Search for the cell housing the specified text and yield its (x, y) center coordinate. 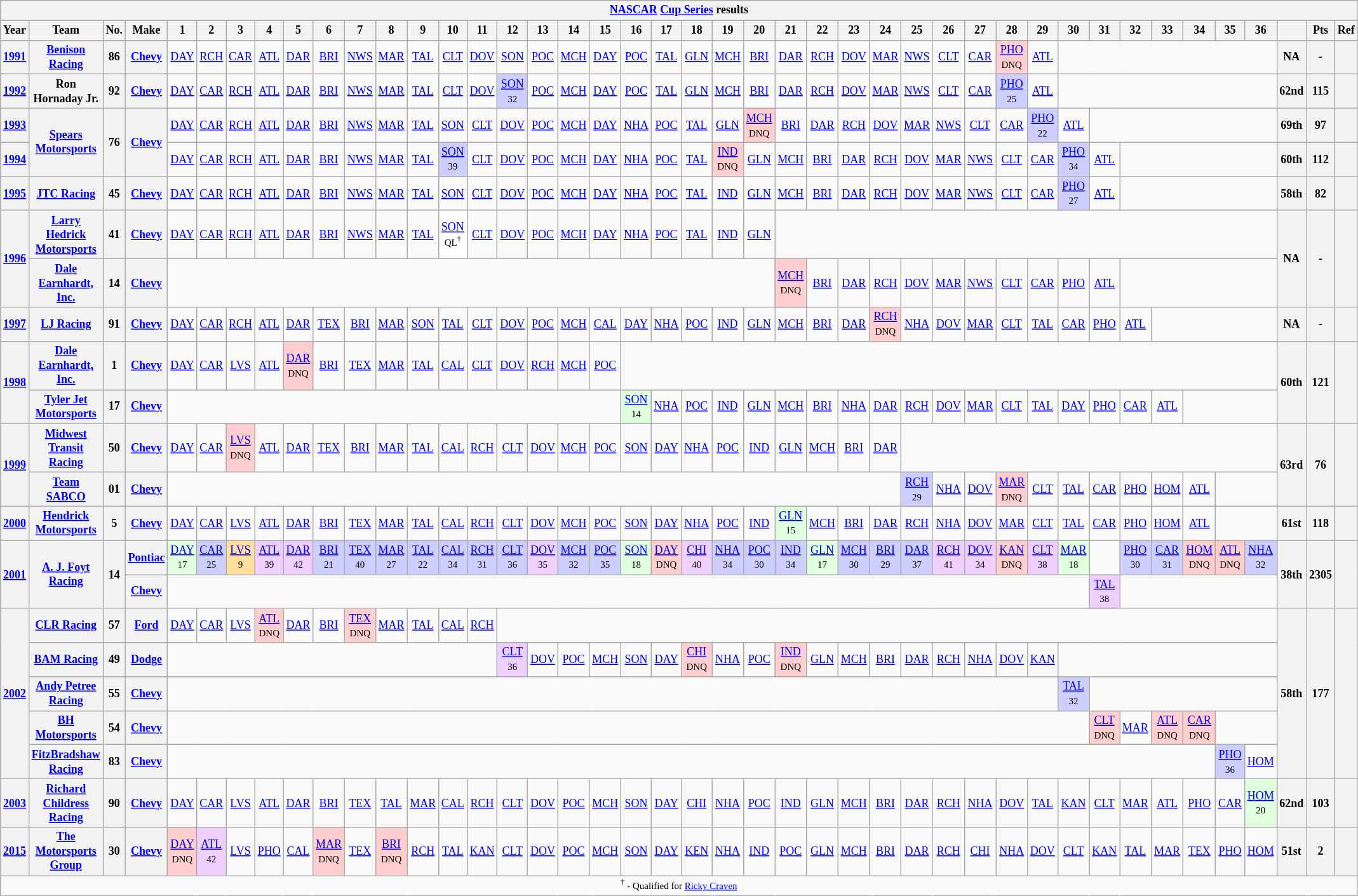
9 (423, 30)
MCH32 (574, 558)
CHI40 (697, 558)
31 (1105, 30)
121 (1321, 382)
KANDNQ (1012, 558)
BRIDNQ (391, 852)
† - Qualified for Ricky Craven (679, 886)
LVS9 (241, 558)
1995 (15, 194)
MAR18 (1073, 558)
15 (605, 30)
CAL34 (454, 558)
KEN (697, 852)
MCH30 (854, 558)
BH Motorsports (66, 728)
19 (728, 30)
Ref (1346, 30)
2000 (15, 523)
57 (114, 625)
RCH29 (917, 489)
Ford (146, 625)
CHIDNQ (697, 660)
SON18 (636, 558)
45 (114, 194)
Andy Petree Racing (66, 694)
Richard Childress Racing (66, 803)
PHO25 (1012, 91)
FitzBradshaw Racing (66, 762)
34 (1199, 30)
12 (513, 30)
Pontiac (146, 558)
1999 (15, 465)
1997 (15, 324)
2015 (15, 852)
NHA34 (728, 558)
HOM20 (1260, 803)
24 (885, 30)
Dodge (146, 660)
82 (1321, 194)
41 (114, 234)
50 (114, 448)
1998 (15, 382)
TAL38 (1105, 591)
32 (1136, 30)
POC30 (759, 558)
Ron Hornaday Jr. (66, 91)
16 (636, 30)
3 (241, 30)
1994 (15, 159)
8 (391, 30)
TAL22 (423, 558)
83 (114, 762)
49 (114, 660)
Tyler Jet Motorsports (66, 407)
JTC Racing (66, 194)
CLT38 (1042, 558)
DOV35 (543, 558)
177 (1321, 693)
CLR Racing (66, 625)
LVSDNQ (241, 448)
1992 (15, 91)
ATL42 (212, 852)
28 (1012, 30)
54 (114, 728)
DARDNQ (299, 365)
Midwest Transit Racing (66, 448)
Spears Motorsports (66, 142)
NHA32 (1260, 558)
22 (823, 30)
86 (114, 57)
69th (1292, 125)
TEXDNQ (360, 625)
18 (697, 30)
The Motorsports Group (66, 852)
118 (1321, 523)
01 (114, 489)
Team (66, 30)
11 (482, 30)
PHO30 (1136, 558)
GLN17 (823, 558)
Larry Hedrick Motorsports (66, 234)
SON32 (513, 91)
112 (1321, 159)
2002 (15, 693)
Year (15, 30)
Team SABCO (66, 489)
29 (1042, 30)
RCH41 (948, 558)
Make (146, 30)
LJ Racing (66, 324)
Benison Racing (66, 57)
DOV34 (980, 558)
ATL39 (269, 558)
27 (980, 30)
2003 (15, 803)
PHO34 (1073, 159)
PHODNQ (1012, 57)
POC35 (605, 558)
55 (114, 694)
103 (1321, 803)
PHO27 (1073, 194)
51st (1292, 852)
1996 (15, 258)
DAR42 (299, 558)
DAR37 (917, 558)
PHO36 (1230, 762)
23 (854, 30)
IND34 (791, 558)
SON14 (636, 407)
92 (114, 91)
BAM Racing (66, 660)
CAR31 (1167, 558)
RCHDNQ (885, 324)
6 (329, 30)
CLTDNQ (1105, 728)
2001 (15, 574)
CAR25 (212, 558)
115 (1321, 91)
61st (1292, 523)
BRI21 (329, 558)
26 (948, 30)
CARDNQ (1199, 728)
4 (269, 30)
38th (1292, 574)
PHO22 (1042, 125)
35 (1230, 30)
91 (114, 324)
1991 (15, 57)
33 (1167, 30)
97 (1321, 125)
BRI29 (885, 558)
63rd (1292, 465)
2305 (1321, 574)
NASCAR Cup Series results (679, 10)
7 (360, 30)
A. J. Foyt Racing (66, 574)
MAR27 (391, 558)
DAY17 (182, 558)
SONQL† (454, 234)
25 (917, 30)
21 (791, 30)
1993 (15, 125)
RCH31 (482, 558)
SON39 (454, 159)
13 (543, 30)
Hendrick Motorsports (66, 523)
No. (114, 30)
HOMDNQ (1199, 558)
20 (759, 30)
90 (114, 803)
TAL32 (1073, 694)
Pts (1321, 30)
TEX40 (360, 558)
10 (454, 30)
36 (1260, 30)
GLN15 (791, 523)
